Provide the (x, y) coordinate of the cell's center where the given text is located.  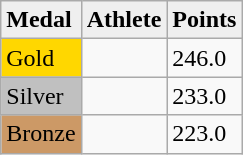
Points (204, 20)
233.0 (204, 96)
Medal (41, 20)
Bronze (41, 134)
223.0 (204, 134)
Silver (41, 96)
Athlete (124, 20)
Gold (41, 58)
246.0 (204, 58)
